From the cell containing the given text, extract its center point as (X, Y) coordinate. 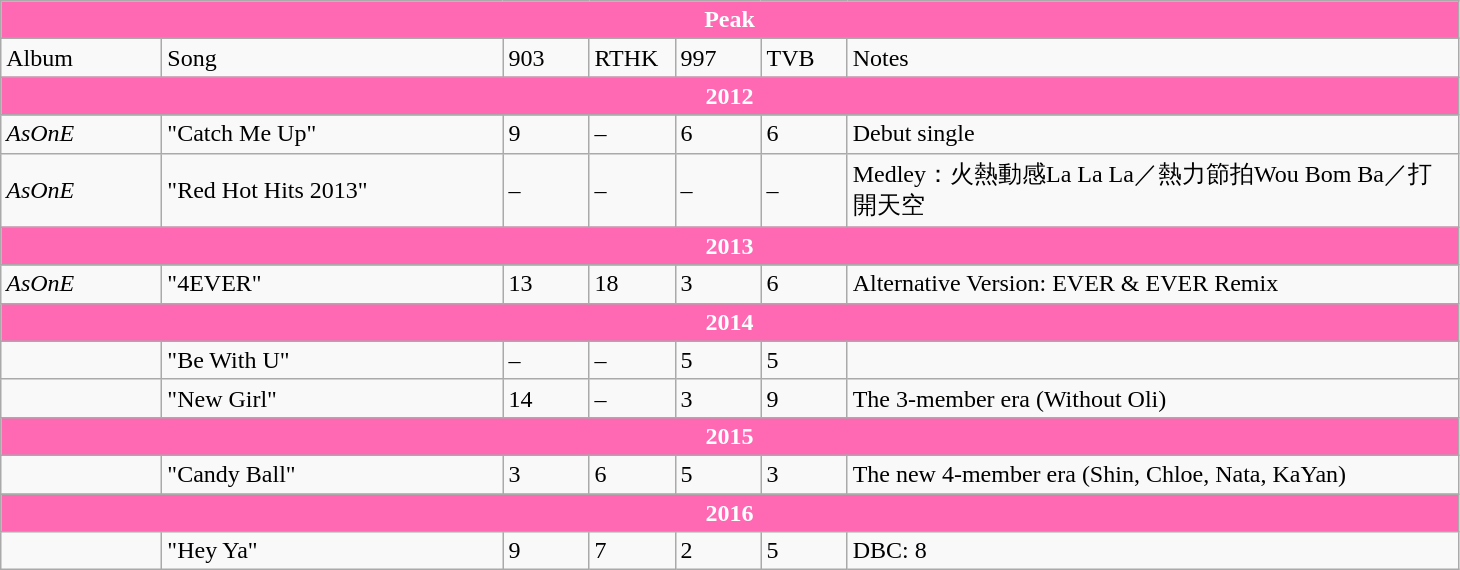
Peak (730, 20)
2 (718, 551)
2014 (730, 322)
2013 (730, 246)
7 (632, 551)
18 (632, 284)
2015 (730, 436)
Debut single (1152, 134)
DBC: 8 (1152, 551)
Song (332, 58)
"Hey Ya" (332, 551)
997 (718, 58)
13 (546, 284)
Notes (1152, 58)
"4EVER" (332, 284)
2012 (730, 96)
"New Girl" (332, 398)
"Candy Ball" (332, 474)
2016 (730, 513)
RTHK (632, 58)
"Red Hot Hits 2013" (332, 190)
TVB (804, 58)
Alternative Version: EVER & EVER Remix (1152, 284)
Album (82, 58)
14 (546, 398)
"Catch Me Up" (332, 134)
"Be With U" (332, 360)
Medley：火熱動感La La La／熱力節拍Wou Bom Ba／打開天空 (1152, 190)
903 (546, 58)
The new 4-member era (Shin, Chloe, Nata, KaYan) (1152, 474)
The 3-member era (Without Oli) (1152, 398)
